Provide the [X, Y] coordinate of the cell's center where the given text is located.  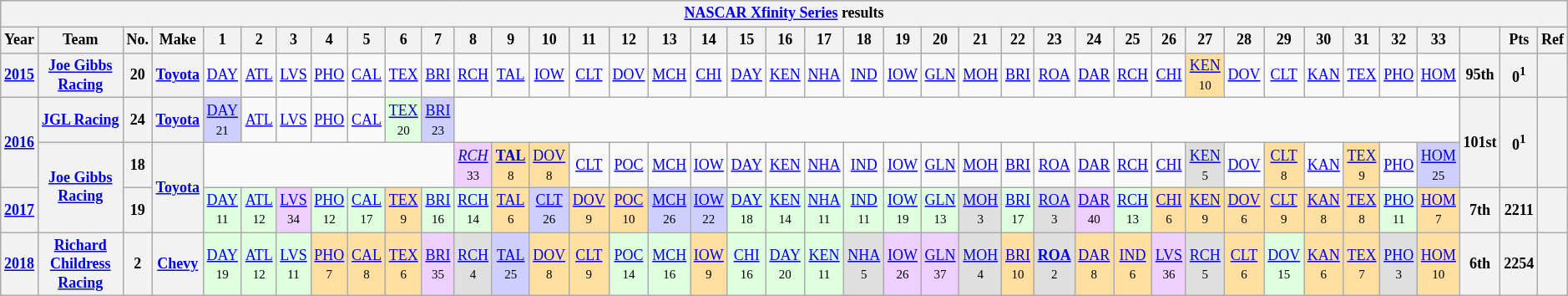
RCH13 [1133, 210]
ROA3 [1054, 210]
2211 [1520, 210]
2015 [20, 75]
DOV15 [1284, 264]
12 [629, 40]
IOW19 [903, 210]
TEX6 [403, 264]
1 [222, 40]
29 [1284, 40]
KEN11 [824, 264]
TAL6 [510, 210]
IOW9 [710, 264]
IND6 [1133, 264]
LVS11 [294, 264]
101st [1479, 142]
POC [629, 165]
KEN5 [1205, 165]
PHO11 [1399, 210]
DAY21 [222, 120]
DAY20 [785, 264]
23 [1054, 40]
CLT26 [549, 210]
DAY18 [746, 210]
Team [80, 40]
POC10 [629, 210]
HOM10 [1439, 264]
CHI6 [1169, 210]
HOM7 [1439, 210]
Chevy [177, 264]
IND11 [864, 210]
DAR40 [1094, 210]
ROA2 [1054, 264]
6 [403, 40]
PHO12 [329, 210]
TAL25 [510, 264]
BRI10 [1019, 264]
IOW26 [903, 264]
6th [1479, 264]
13 [670, 40]
2016 [20, 142]
CAL17 [367, 210]
8 [473, 40]
BRI23 [438, 120]
27 [1205, 40]
Pts [1520, 40]
25 [1133, 40]
DAY11 [222, 210]
33 [1439, 40]
RCH14 [473, 210]
14 [710, 40]
RCH33 [473, 165]
HOM25 [1439, 165]
2018 [20, 264]
CAL8 [367, 264]
TEX8 [1362, 210]
NHA11 [824, 210]
95th [1479, 75]
21 [980, 40]
DOV9 [589, 210]
BRI17 [1019, 210]
LVS36 [1169, 264]
DAY19 [222, 264]
17 [824, 40]
DAR8 [1094, 264]
MCH16 [670, 264]
MOH4 [980, 264]
CLT6 [1244, 264]
NHA5 [864, 264]
BRI16 [438, 210]
TEX20 [403, 120]
15 [746, 40]
28 [1244, 40]
No. [137, 40]
DOV6 [1244, 210]
JGL Racing [80, 120]
2254 [1520, 264]
PHO7 [329, 264]
RCH5 [1205, 264]
5 [367, 40]
IOW22 [710, 210]
KEN9 [1205, 210]
Ref [1553, 40]
TEX7 [1362, 264]
Make [177, 40]
2017 [20, 210]
Year [20, 40]
22 [1019, 40]
HOM [1439, 75]
GLN37 [940, 264]
Richard Childress Racing [80, 264]
PHO3 [1399, 264]
10 [549, 40]
7th [1479, 210]
LVS34 [294, 210]
16 [785, 40]
GLN13 [940, 210]
KEN14 [785, 210]
CHI16 [746, 264]
BRI35 [438, 264]
9 [510, 40]
KAN8 [1324, 210]
7 [438, 40]
NASCAR Xfinity Series results [784, 13]
KAN6 [1324, 264]
32 [1399, 40]
TAL8 [510, 165]
TAL [510, 75]
3 [294, 40]
KEN10 [1205, 75]
4 [329, 40]
26 [1169, 40]
MCH26 [670, 210]
30 [1324, 40]
RCH4 [473, 264]
11 [589, 40]
31 [1362, 40]
MOH3 [980, 210]
CLT8 [1284, 165]
POC14 [629, 264]
